Capture the cell that displays the provided text and extract its [x, y] central coordinate. 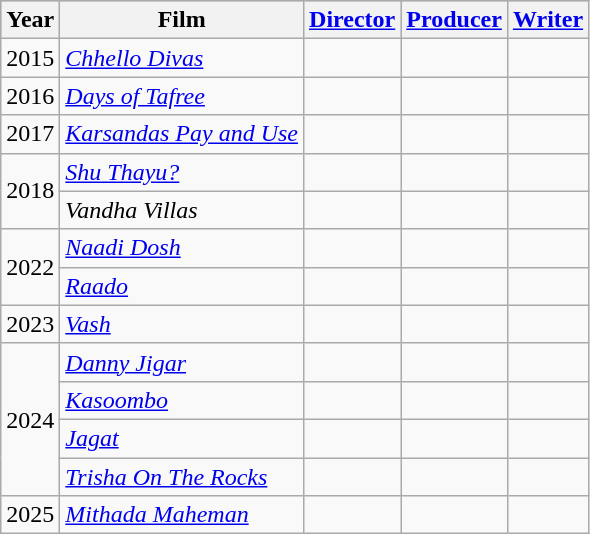
Raado [182, 286]
Vash [182, 324]
2025 [30, 515]
Film [182, 20]
Naadi Dosh [182, 248]
Shu Thayu? [182, 172]
Karsandas Pay and Use [182, 134]
Writer [548, 20]
Vandha Villas [182, 210]
Days of Tafree [182, 96]
Jagat [182, 438]
Chhello Divas [182, 58]
Kasoombo [182, 400]
Trisha On The Rocks [182, 477]
2017 [30, 134]
Danny Jigar [182, 362]
Mithada Maheman [182, 515]
2015 [30, 58]
Year [30, 20]
2016 [30, 96]
2018 [30, 191]
2024 [30, 419]
2022 [30, 267]
Director [352, 20]
Producer [454, 20]
2023 [30, 324]
